Search for the cell housing the specified text and yield its [X, Y] center coordinate. 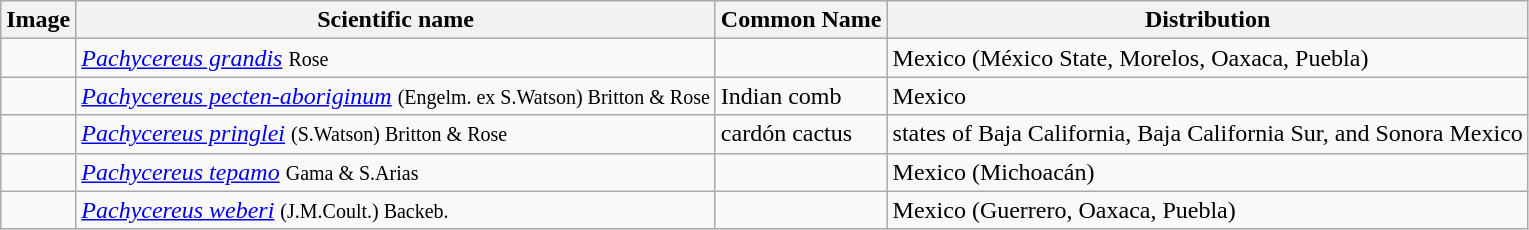
Mexico [1208, 96]
Image [38, 20]
Distribution [1208, 20]
Pachycereus tepamo Gama & S.Arias [396, 172]
Mexico (Guerrero, Oaxaca, Puebla) [1208, 210]
states of Baja California, Baja California Sur, and Sonora Mexico [1208, 134]
Pachycereus weberi (J.M.Coult.) Backeb. [396, 210]
Scientific name [396, 20]
Common Name [801, 20]
Pachycereus grandis Rose [396, 58]
Mexico (Michoacán) [1208, 172]
Indian comb [801, 96]
Mexico (México State, Morelos, Oaxaca, Puebla) [1208, 58]
cardón cactus [801, 134]
Pachycereus pecten-aboriginum (Engelm. ex S.Watson) Britton & Rose [396, 96]
Pachycereus pringlei (S.Watson) Britton & Rose [396, 134]
